Determine the (X, Y) coordinate at the center of the cell enclosing the given text.  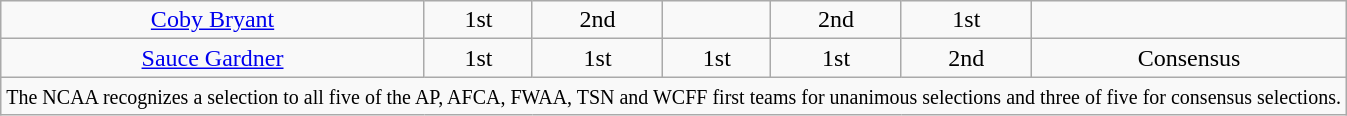
Coby Bryant (213, 20)
Consensus (1190, 58)
Sauce Gardner (213, 58)
